Pinpoint the cell where the given text exists, returning its [X, Y] midpoint coordinate. 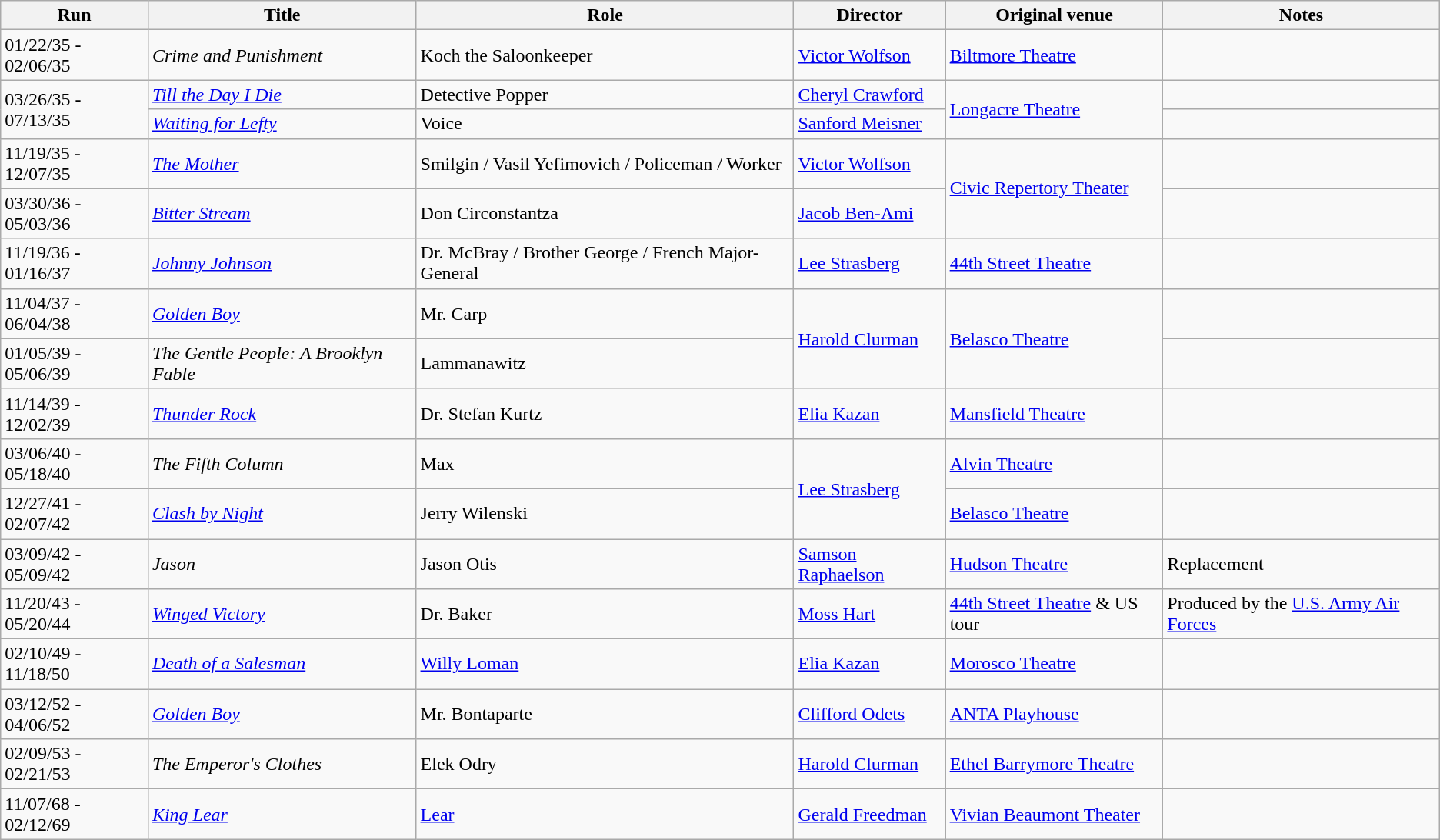
Koch the Saloonkeeper [605, 55]
Mr. Bontaparte [605, 714]
Moss Hart [869, 614]
03/26/35 - 07/13/35 [75, 109]
Gerald Freedman [869, 814]
Smilgin / Vasil Yefimovich / Policeman / Worker [605, 163]
03/06/40 - 05/18/40 [75, 463]
Till the Day I Die [282, 95]
Max [605, 463]
ANTA Playhouse [1054, 714]
11/19/36 - 01/16/37 [75, 263]
Clash by Night [282, 514]
Run [75, 15]
Willy Loman [605, 665]
03/09/42 - 05/09/42 [75, 563]
Thunder Rock [282, 414]
Replacement [1302, 563]
02/09/53 - 02/21/53 [75, 765]
Dr. McBray / Brother George / French Major-General [605, 263]
Bitter Stream [282, 214]
Sanford Meisner [869, 124]
Samson Raphaelson [869, 563]
Morosco Theatre [1054, 665]
02/10/49 - 11/18/50 [75, 665]
Alvin Theatre [1054, 463]
Dr. Stefan Kurtz [605, 414]
44th Street Theatre [1054, 263]
Detective Popper [605, 95]
11/20/43 - 05/20/44 [75, 614]
Mr. Carp [605, 314]
Voice [605, 124]
12/27/41 - 02/07/42 [75, 514]
Death of a Salesman [282, 665]
Jacob Ben-Ami [869, 214]
11/19/35 - 12/07/35 [75, 163]
Johnny Johnson [282, 263]
Mansfield Theatre [1054, 414]
Longacre Theatre [1054, 109]
Jerry Wilenski [605, 514]
Jason [282, 563]
Hudson Theatre [1054, 563]
Jason Otis [605, 563]
Notes [1302, 15]
King Lear [282, 814]
The Gentle People: A Brooklyn Fable [282, 363]
03/12/52 - 04/06/52 [75, 714]
03/30/36 - 05/03/36 [75, 214]
11/04/37 - 06/04/38 [75, 314]
Biltmore Theatre [1054, 55]
The Mother [282, 163]
01/22/35 - 02/06/35 [75, 55]
Vivian Beaumont Theater [1054, 814]
Ethel Barrymore Theatre [1054, 765]
11/14/39 - 12/02/39 [75, 414]
Crime and Punishment [282, 55]
Clifford Odets [869, 714]
The Fifth Column [282, 463]
Cheryl Crawford [869, 95]
Winged Victory [282, 614]
01/05/39 - 05/06/39 [75, 363]
Original venue [1054, 15]
Elek Odry [605, 765]
Lammanawitz [605, 363]
Produced by the U.S. Army Air Forces [1302, 614]
Civic Repertory Theater [1054, 188]
The Emperor's Clothes [282, 765]
Title [282, 15]
Lear [605, 814]
Director [869, 15]
Don Circonstantza [605, 214]
11/07/68 - 02/12/69 [75, 814]
Dr. Baker [605, 614]
44th Street Theatre & US tour [1054, 614]
Waiting for Lefty [282, 124]
Role [605, 15]
